Determine the (X, Y) coordinate at the center of the cell enclosing the given text.  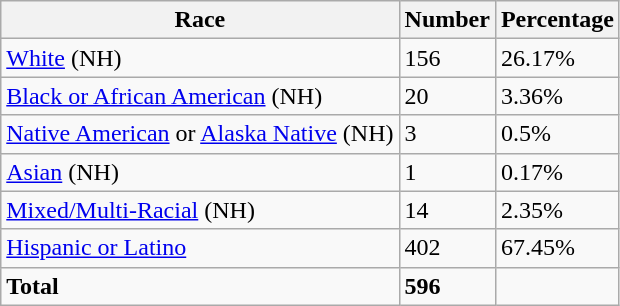
402 (447, 248)
Native American or Alaska Native (NH) (200, 134)
Black or African American (NH) (200, 96)
0.17% (557, 172)
14 (447, 210)
Race (200, 20)
Total (200, 286)
67.45% (557, 248)
Mixed/Multi-Racial (NH) (200, 210)
2.35% (557, 210)
596 (447, 286)
0.5% (557, 134)
Hispanic or Latino (200, 248)
Asian (NH) (200, 172)
Number (447, 20)
1 (447, 172)
Percentage (557, 20)
3.36% (557, 96)
3 (447, 134)
156 (447, 58)
26.17% (557, 58)
20 (447, 96)
White (NH) (200, 58)
